Detect which cell encompasses the target text, then output its [x, y] center coordinate. 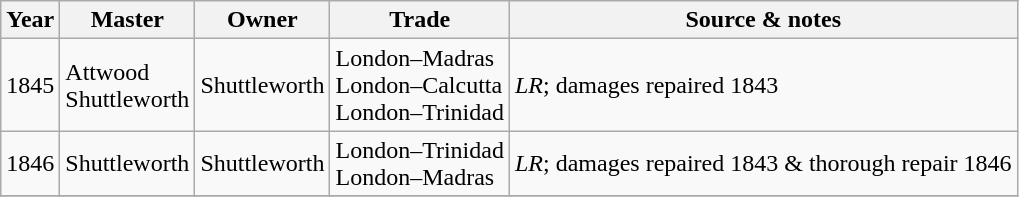
LR; damages repaired 1843 [763, 85]
LR; damages repaired 1843 & thorough repair 1846 [763, 164]
Source & notes [763, 20]
AttwoodShuttleworth [128, 85]
1846 [30, 164]
1845 [30, 85]
Master [128, 20]
Year [30, 20]
London–MadrasLondon–CalcuttaLondon–Trinidad [420, 85]
Trade [420, 20]
Owner [262, 20]
London–TrinidadLondon–Madras [420, 164]
